Capture the cell that displays the provided text and extract its (X, Y) central coordinate. 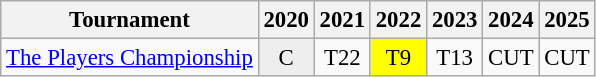
2025 (567, 20)
2020 (286, 20)
2024 (511, 20)
T13 (455, 58)
C (286, 58)
2022 (398, 20)
2023 (455, 20)
2021 (342, 20)
The Players Championship (130, 58)
Tournament (130, 20)
T22 (342, 58)
T9 (398, 58)
